Provide the (x, y) coordinate of the cell's center where the given text is located.  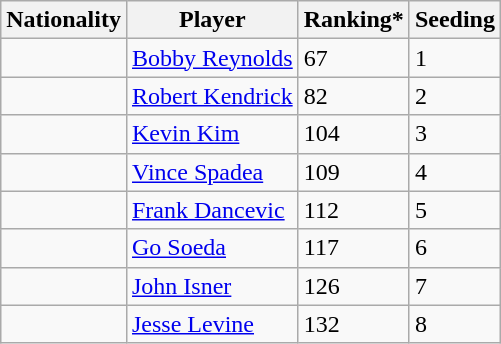
Player (212, 20)
Frank Dancevic (212, 210)
8 (454, 324)
5 (454, 210)
Ranking* (354, 20)
Robert Kendrick (212, 96)
132 (354, 324)
7 (454, 286)
109 (354, 172)
6 (454, 248)
John Isner (212, 286)
104 (354, 134)
Nationality (64, 20)
3 (454, 134)
82 (354, 96)
126 (354, 286)
Jesse Levine (212, 324)
112 (354, 210)
Kevin Kim (212, 134)
4 (454, 172)
67 (354, 58)
Seeding (454, 20)
117 (354, 248)
Bobby Reynolds (212, 58)
Vince Spadea (212, 172)
Go Soeda (212, 248)
2 (454, 96)
1 (454, 58)
